Find where the given text appears and provide that cell's center as [x, y] coordinate. 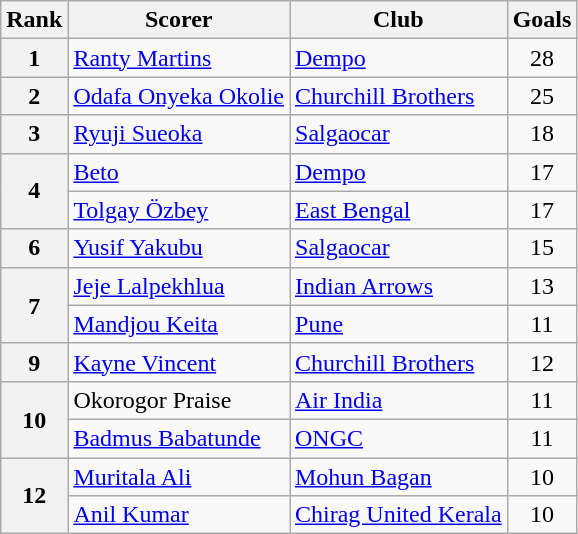
28 [542, 58]
Scorer [179, 20]
Club [399, 20]
Mohun Bagan [399, 477]
Kayne Vincent [179, 362]
2 [34, 96]
Mandjou Keita [179, 324]
Rank [34, 20]
25 [542, 96]
Pune [399, 324]
1 [34, 58]
Muritala Ali [179, 477]
Ranty Martins [179, 58]
9 [34, 362]
4 [34, 191]
Okorogor Praise [179, 400]
7 [34, 305]
Jeje Lalpekhlua [179, 286]
Air India [399, 400]
Indian Arrows [399, 286]
15 [542, 248]
18 [542, 134]
Beto [179, 172]
Badmus Babatunde [179, 438]
Ryuji Sueoka [179, 134]
Anil Kumar [179, 515]
East Bengal [399, 210]
3 [34, 134]
6 [34, 248]
Chirag United Kerala [399, 515]
Goals [542, 20]
Yusif Yakubu [179, 248]
ONGC [399, 438]
13 [542, 286]
Tolgay Özbey [179, 210]
Odafa Onyeka Okolie [179, 96]
